Determine the (x, y) coordinate at the center of the cell enclosing the given text.  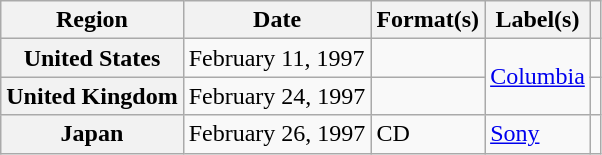
February 24, 1997 (277, 96)
Label(s) (538, 20)
February 26, 1997 (277, 134)
February 11, 1997 (277, 58)
United States (92, 58)
Japan (92, 134)
CD (428, 134)
United Kingdom (92, 96)
Date (277, 20)
Region (92, 20)
Sony (538, 134)
Columbia (538, 77)
Format(s) (428, 20)
